Return (X, Y) of the center of cell containing provided text 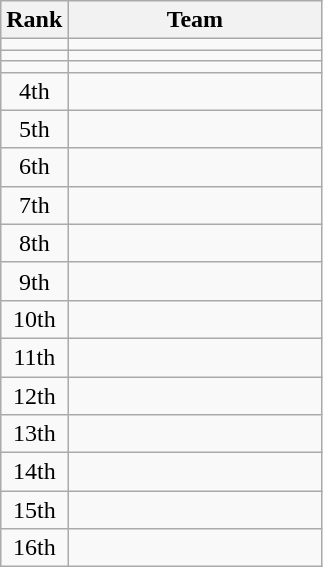
12th (34, 395)
10th (34, 319)
14th (34, 472)
15th (34, 510)
11th (34, 357)
8th (34, 243)
9th (34, 281)
4th (34, 91)
6th (34, 167)
16th (34, 548)
Rank (34, 20)
5th (34, 129)
7th (34, 205)
Team (195, 20)
13th (34, 434)
